Locate the cell with the specified text and output its (X, Y) center coordinate. 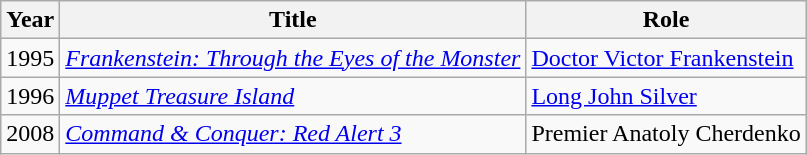
Year (30, 20)
1995 (30, 58)
Long John Silver (666, 96)
Frankenstein: Through the Eyes of the Monster (293, 58)
Muppet Treasure Island (293, 96)
Command & Conquer: Red Alert 3 (293, 134)
Role (666, 20)
Premier Anatoly Cherdenko (666, 134)
2008 (30, 134)
1996 (30, 96)
Title (293, 20)
Doctor Victor Frankenstein (666, 58)
